For the text-containing cell, return its midpoint in [x, y] coordinate format. 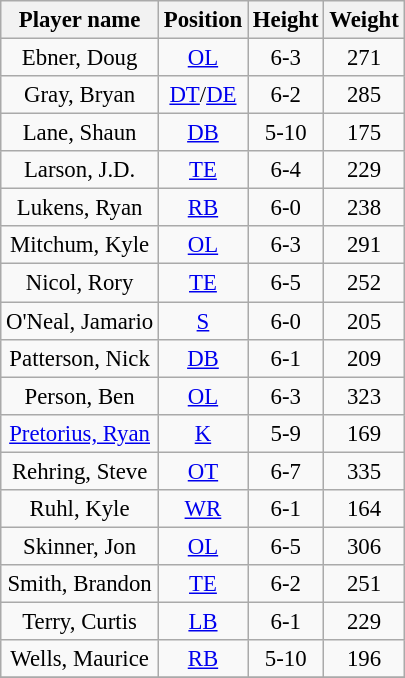
Player name [80, 20]
K [202, 433]
6-7 [286, 471]
Wells, Maurice [80, 659]
Skinner, Jon [80, 546]
S [202, 321]
Person, Ben [80, 396]
O'Neal, Jamario [80, 321]
Position [202, 20]
LB [202, 621]
169 [364, 433]
Ebner, Doug [80, 58]
6-4 [286, 170]
252 [364, 283]
271 [364, 58]
Patterson, Nick [80, 358]
306 [364, 546]
Gray, Bryan [80, 95]
Nicol, Rory [80, 283]
238 [364, 208]
335 [364, 471]
Terry, Curtis [80, 621]
291 [364, 245]
Ruhl, Kyle [80, 509]
205 [364, 321]
Larson, J.D. [80, 170]
WR [202, 509]
OT [202, 471]
Height [286, 20]
Rehring, Steve [80, 471]
175 [364, 133]
Lukens, Ryan [80, 208]
285 [364, 95]
Pretorius, Ryan [80, 433]
164 [364, 509]
5-9 [286, 433]
251 [364, 584]
DT/DE [202, 95]
209 [364, 358]
196 [364, 659]
Smith, Brandon [80, 584]
Mitchum, Kyle [80, 245]
323 [364, 396]
Weight [364, 20]
Lane, Shaun [80, 133]
